For the text-containing cell, return its midpoint in [x, y] coordinate format. 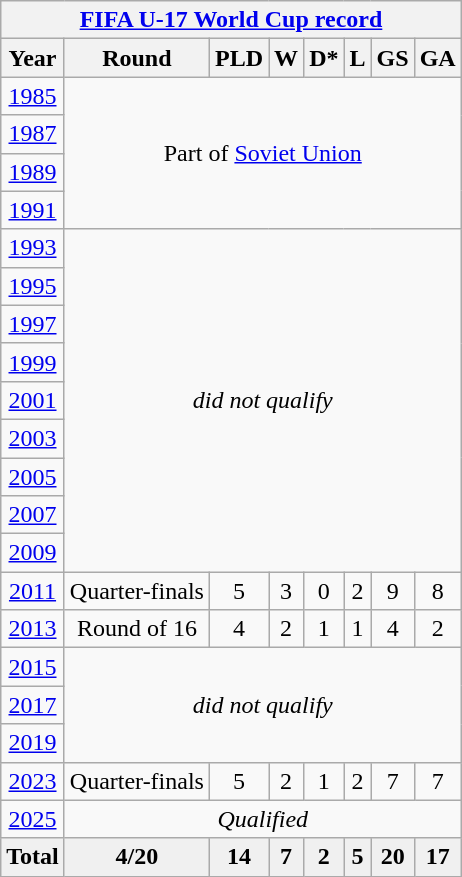
1987 [33, 134]
Part of Soviet Union [262, 153]
1989 [33, 172]
1985 [33, 96]
20 [392, 857]
1993 [33, 248]
0 [324, 591]
D* [324, 58]
2015 [33, 667]
Round of 16 [136, 629]
1997 [33, 324]
1999 [33, 362]
Year [33, 58]
2023 [33, 781]
9 [392, 591]
GA [438, 58]
4/20 [136, 857]
2007 [33, 515]
2009 [33, 553]
3 [286, 591]
2019 [33, 743]
2017 [33, 705]
1995 [33, 286]
2005 [33, 477]
2011 [33, 591]
Round [136, 58]
Total [33, 857]
2001 [33, 400]
PLD [238, 58]
GS [392, 58]
8 [438, 591]
14 [238, 857]
17 [438, 857]
1991 [33, 210]
W [286, 58]
2003 [33, 438]
FIFA U-17 World Cup record [231, 20]
Qualified [262, 819]
2025 [33, 819]
L [358, 58]
2013 [33, 629]
